Extract the [x, y] coordinate from the center of the cell holding the provided text.  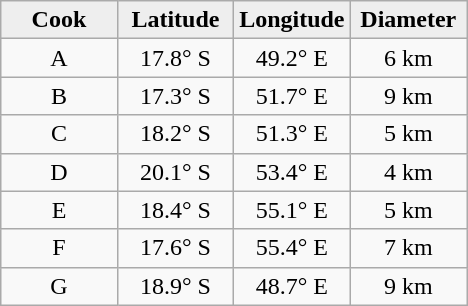
18.4° S [175, 210]
55.4° E [292, 248]
Latitude [175, 20]
51.7° E [292, 96]
B [59, 96]
C [59, 134]
F [59, 248]
E [59, 210]
55.1° E [292, 210]
48.7° E [292, 286]
G [59, 286]
D [59, 172]
18.2° S [175, 134]
A [59, 58]
17.3° S [175, 96]
6 km [408, 58]
Cook [59, 20]
53.4° E [292, 172]
4 km [408, 172]
Diameter [408, 20]
20.1° S [175, 172]
49.2° E [292, 58]
18.9° S [175, 286]
7 km [408, 248]
Longitude [292, 20]
51.3° E [292, 134]
17.6° S [175, 248]
17.8° S [175, 58]
